Output the [X, Y] coordinate of the center of the cell containing the given text.  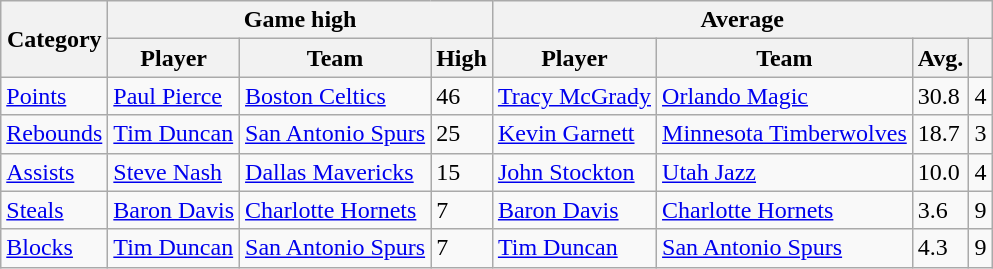
Boston Celtics [336, 96]
Kevin Garnett [574, 134]
Avg. [940, 58]
Points [54, 96]
Steals [54, 210]
Tracy McGrady [574, 96]
Category [54, 39]
4.3 [940, 248]
25 [462, 134]
Assists [54, 172]
30.8 [940, 96]
John Stockton [574, 172]
Utah Jazz [785, 172]
46 [462, 96]
3.6 [940, 210]
Game high [300, 20]
Dallas Mavericks [336, 172]
Minnesota Timberwolves [785, 134]
Steve Nash [174, 172]
3 [980, 134]
Rebounds [54, 134]
10.0 [940, 172]
Blocks [54, 248]
Paul Pierce [174, 96]
15 [462, 172]
18.7 [940, 134]
Orlando Magic [785, 96]
High [462, 58]
Average [742, 20]
